Capture the cell that displays the provided text and extract its [X, Y] central coordinate. 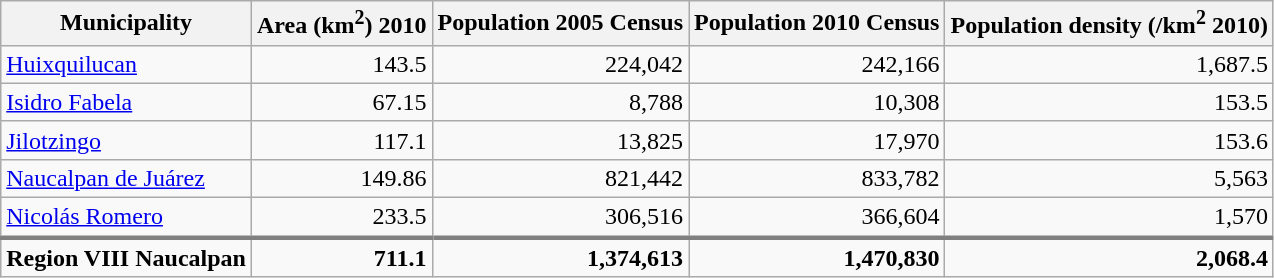
306,516 [560, 218]
1,687.5 [1109, 64]
2,068.4 [1109, 257]
Naucalpan de Juárez [126, 178]
149.86 [342, 178]
366,604 [816, 218]
833,782 [816, 178]
Population density (/km2 2010) [1109, 24]
242,166 [816, 64]
10,308 [816, 102]
1,470,830 [816, 257]
117.1 [342, 140]
153.5 [1109, 102]
1,374,613 [560, 257]
Municipality [126, 24]
711.1 [342, 257]
Population 2005 Census [560, 24]
Huixquilucan [126, 64]
233.5 [342, 218]
5,563 [1109, 178]
143.5 [342, 64]
153.6 [1109, 140]
Population 2010 Census [816, 24]
1,570 [1109, 218]
Jilotzingo [126, 140]
Nicolás Romero [126, 218]
224,042 [560, 64]
821,442 [560, 178]
Area (km2) 2010 [342, 24]
13,825 [560, 140]
8,788 [560, 102]
Region VIII Naucalpan [126, 257]
67.15 [342, 102]
17,970 [816, 140]
Isidro Fabela [126, 102]
